For the text-containing cell, return its midpoint in [X, Y] coordinate format. 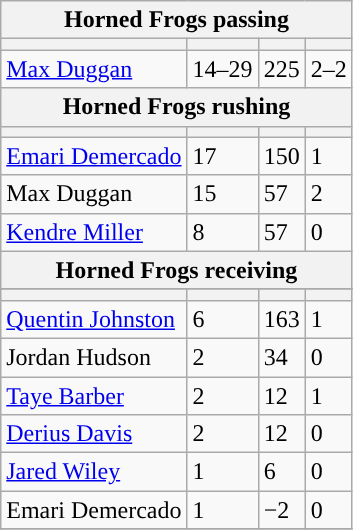
Jared Wiley [94, 472]
Taye Barber [94, 395]
163 [282, 319]
225 [282, 69]
Horned Frogs rushing [176, 107]
17 [222, 156]
Horned Frogs receiving [176, 270]
34 [282, 357]
Derius Davis [94, 434]
−2 [282, 510]
150 [282, 156]
Horned Frogs passing [176, 20]
15 [222, 194]
14–29 [222, 69]
Kendre Miller [94, 232]
8 [222, 232]
Jordan Hudson [94, 357]
Quentin Johnston [94, 319]
2–2 [328, 69]
